Pinpoint the cell where the given text exists, returning its (X, Y) midpoint coordinate. 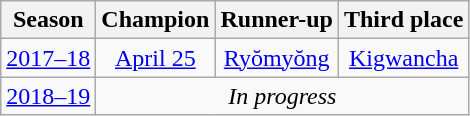
Champion (156, 20)
Third place (403, 20)
Runner-up (277, 20)
2018–19 (48, 96)
2017–18 (48, 58)
In progress (282, 96)
Kigwancha (403, 58)
Ryŏmyŏng (277, 58)
Season (48, 20)
April 25 (156, 58)
